Scan for the cell matching the given text and deliver its [X, Y] coordinate at center. 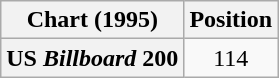
Chart (1995) [92, 20]
114 [231, 58]
US Billboard 200 [92, 58]
Position [231, 20]
